From the cell containing the given text, extract its center point as (x, y) coordinate. 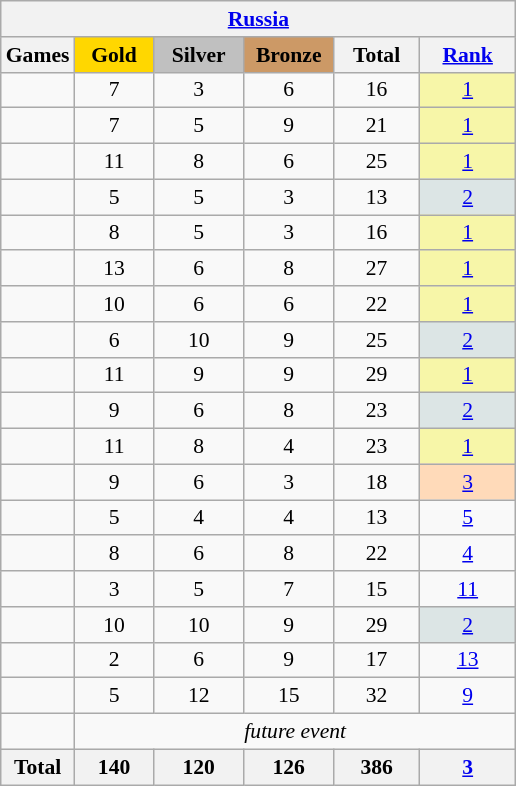
Russia (258, 19)
Bronze (289, 55)
Silver (199, 55)
140 (114, 767)
126 (289, 767)
120 (199, 767)
Rank (468, 55)
386 (377, 767)
12 (199, 696)
18 (377, 482)
21 (377, 126)
Games (38, 55)
future event (295, 732)
27 (377, 269)
Gold (114, 55)
32 (377, 696)
17 (377, 660)
